Locate the cell with the specified text and output its (X, Y) center coordinate. 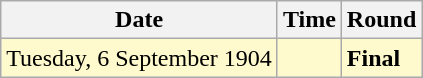
Time (309, 20)
Tuesday, 6 September 1904 (140, 58)
Round (381, 20)
Date (140, 20)
Final (381, 58)
